Locate the cell with the specified text and output its (x, y) center coordinate. 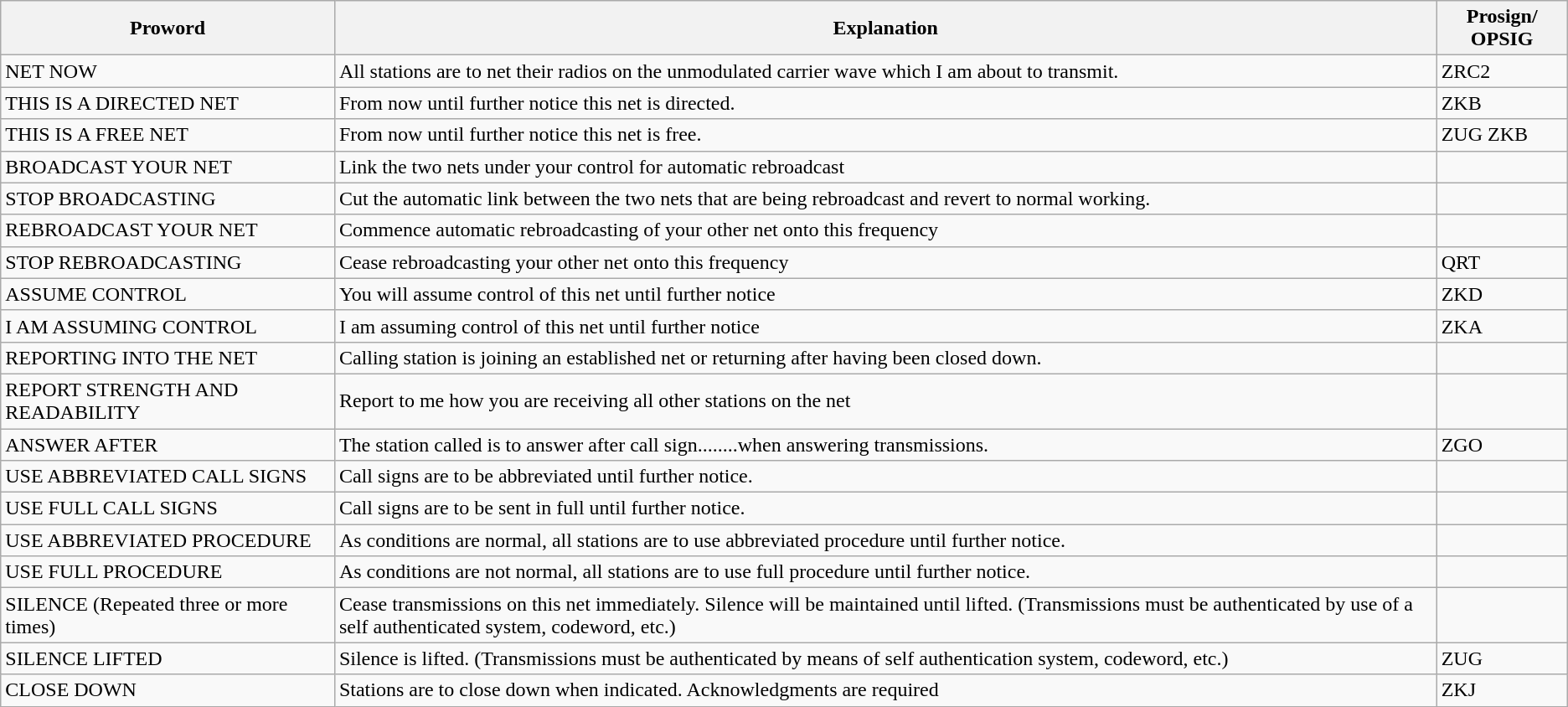
QRT (1502, 262)
ZUG (1502, 658)
You will assume control of this net until further notice (885, 294)
ZRC2 (1502, 71)
Prosign/ OPSIG (1502, 28)
Proword (168, 28)
Calling station is joining an established net or returning after having been closed down. (885, 358)
THIS IS A FREE NET (168, 135)
Cease rebroadcasting your other net onto this frequency (885, 262)
From now until further notice this net is directed. (885, 103)
CLOSE DOWN (168, 690)
ZKJ (1502, 690)
Explanation (885, 28)
ZUG ZKB (1502, 135)
ZKD (1502, 294)
Call signs are to be abbreviated until further notice. (885, 477)
REPORTING INTO THE NET (168, 358)
From now until further notice this net is free. (885, 135)
NET NOW (168, 71)
As conditions are not normal, all stations are to use full procedure until further notice. (885, 572)
As conditions are normal, all stations are to use abbreviated procedure until further notice. (885, 540)
USE ABBREVIATED CALL SIGNS (168, 477)
I AM ASSUMING CONTROL (168, 326)
ZKB (1502, 103)
SILENCE LIFTED (168, 658)
STOP BROADCASTING (168, 199)
THIS IS A DIRECTED NET (168, 103)
ASSUME CONTROL (168, 294)
All stations are to net their radios on the unmodulated carrier wave which I am about to transmit. (885, 71)
Report to me how you are receiving all other stations on the net (885, 400)
Silence is lifted. (Transmissions must be authenticated by means of self authentication system, codeword, etc.) (885, 658)
ZKA (1502, 326)
REBROADCAST YOUR NET (168, 230)
STOP REBROADCASTING (168, 262)
The station called is to answer after call sign........when answering transmissions. (885, 445)
REPORT STRENGTH AND READABILITY (168, 400)
USE FULL CALL SIGNS (168, 508)
I am assuming control of this net until further notice (885, 326)
Stations are to close down when indicated. Acknowledgments are required (885, 690)
Commence automatic rebroadcasting of your other net onto this frequency (885, 230)
ANSWER AFTER (168, 445)
BROADCAST YOUR NET (168, 167)
USE ABBREVIATED PROCEDURE (168, 540)
Cut the automatic link between the two nets that are being rebroadcast and revert to normal working. (885, 199)
USE FULL PROCEDURE (168, 572)
Link the two nets under your control for automatic rebroadcast (885, 167)
ZGO (1502, 445)
Call signs are to be sent in full until further notice. (885, 508)
SILENCE (Repeated three or more times) (168, 615)
